Output the [x, y] coordinate of the center of the cell containing the given text.  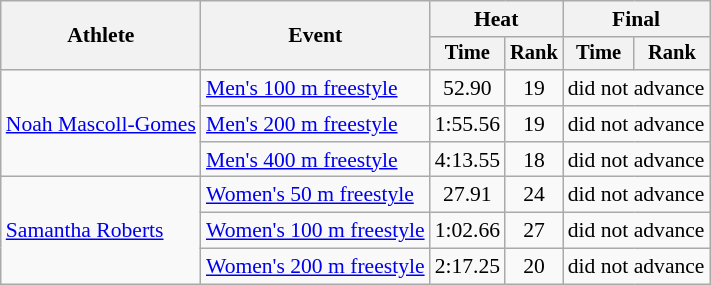
Athlete [101, 36]
27.91 [468, 195]
Men's 200 m freestyle [316, 124]
Women's 200 m freestyle [316, 267]
24 [534, 195]
20 [534, 267]
Women's 50 m freestyle [316, 195]
4:13.55 [468, 160]
Men's 100 m freestyle [316, 88]
Heat [496, 19]
1:02.66 [468, 231]
52.90 [468, 88]
Men's 400 m freestyle [316, 160]
1:55.56 [468, 124]
Event [316, 36]
2:17.25 [468, 267]
Noah Mascoll-Gomes [101, 124]
Samantha Roberts [101, 230]
18 [534, 160]
Women's 100 m freestyle [316, 231]
Final [636, 19]
27 [534, 231]
